From the cell containing the given text, extract its center point as [x, y] coordinate. 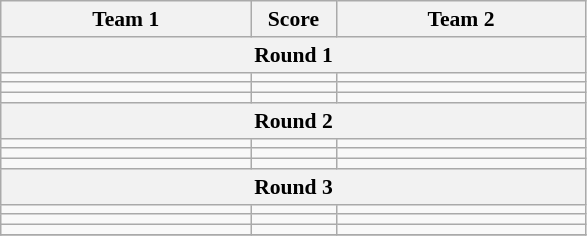
Round 2 [294, 121]
Score [294, 19]
Round 3 [294, 187]
Round 1 [294, 55]
Team 2 [461, 19]
Team 1 [126, 19]
